Identify which cell holds the provided text, then report its [X, Y] central coordinate. 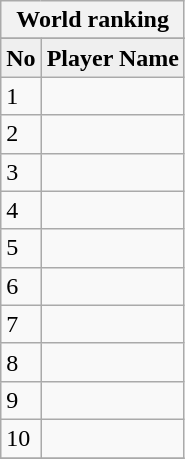
World ranking [93, 20]
4 [21, 210]
2 [21, 134]
3 [21, 172]
6 [21, 286]
10 [21, 438]
No [21, 58]
Player Name [112, 58]
8 [21, 362]
1 [21, 96]
5 [21, 248]
9 [21, 400]
7 [21, 324]
